Capture the cell that displays the provided text and extract its (x, y) central coordinate. 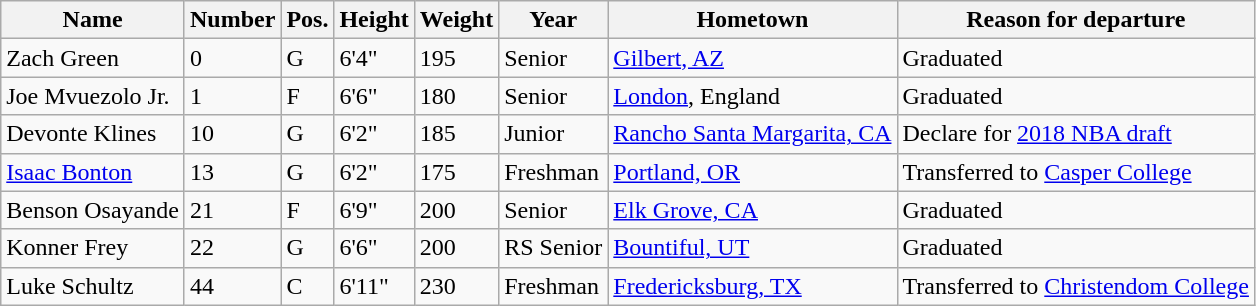
Transferred to Casper College (1076, 172)
C (308, 286)
Junior (554, 134)
Joe Mvuezolo Jr. (93, 96)
22 (232, 248)
Pos. (308, 20)
180 (456, 96)
195 (456, 58)
Bountiful, UT (752, 248)
Name (93, 20)
Gilbert, AZ (752, 58)
6'4" (374, 58)
185 (456, 134)
Hometown (752, 20)
London, England (752, 96)
13 (232, 172)
0 (232, 58)
175 (456, 172)
Year (554, 20)
Reason for departure (1076, 20)
1 (232, 96)
Weight (456, 20)
Zach Green (93, 58)
Luke Schultz (93, 286)
Benson Osayande (93, 210)
44 (232, 286)
6'11" (374, 286)
Isaac Bonton (93, 172)
Fredericksburg, TX (752, 286)
Konner Frey (93, 248)
RS Senior (554, 248)
Height (374, 20)
21 (232, 210)
Declare for 2018 NBA draft (1076, 134)
10 (232, 134)
Transferred to Christendom College (1076, 286)
230 (456, 286)
Rancho Santa Margarita, CA (752, 134)
Elk Grove, CA (752, 210)
Portland, OR (752, 172)
Devonte Klines (93, 134)
6'9" (374, 210)
Number (232, 20)
